Search for the cell housing the specified text and yield its [x, y] center coordinate. 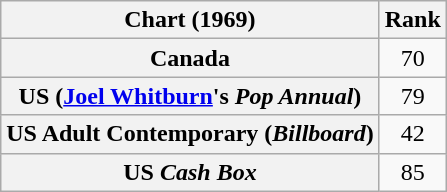
79 [412, 96]
85 [412, 172]
US (Joel Whitburn's Pop Annual) [190, 96]
70 [412, 58]
Rank [412, 20]
Chart (1969) [190, 20]
US Adult Contemporary (Billboard) [190, 134]
Canada [190, 58]
US Cash Box [190, 172]
42 [412, 134]
